Output the [X, Y] coordinate of the center of the cell containing the given text.  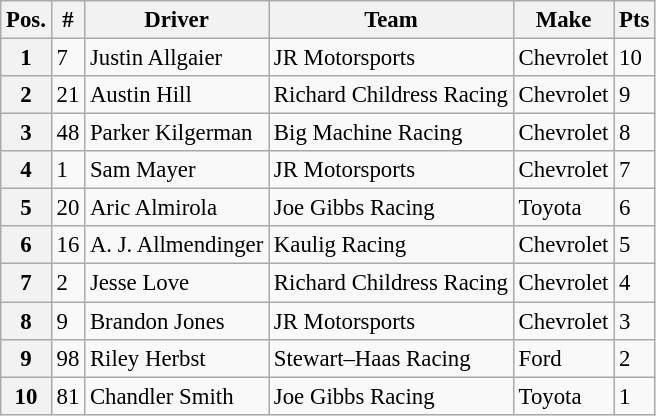
# [68, 20]
Parker Kilgerman [177, 133]
Austin Hill [177, 95]
98 [68, 358]
Driver [177, 20]
48 [68, 133]
A. J. Allmendinger [177, 245]
Sam Mayer [177, 170]
Stewart–Haas Racing [392, 358]
Justin Allgaier [177, 58]
Pos. [26, 20]
Make [563, 20]
Kaulig Racing [392, 245]
Aric Almirola [177, 208]
Chandler Smith [177, 396]
Big Machine Racing [392, 133]
81 [68, 396]
16 [68, 245]
21 [68, 95]
Team [392, 20]
Brandon Jones [177, 321]
20 [68, 208]
Ford [563, 358]
Jesse Love [177, 283]
Pts [634, 20]
Riley Herbst [177, 358]
